Search for the cell housing the specified text and yield its [X, Y] center coordinate. 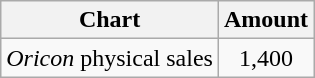
Chart [110, 20]
Oricon physical sales [110, 58]
1,400 [266, 58]
Amount [266, 20]
